Find where the given text appears and provide that cell's center as (x, y) coordinate. 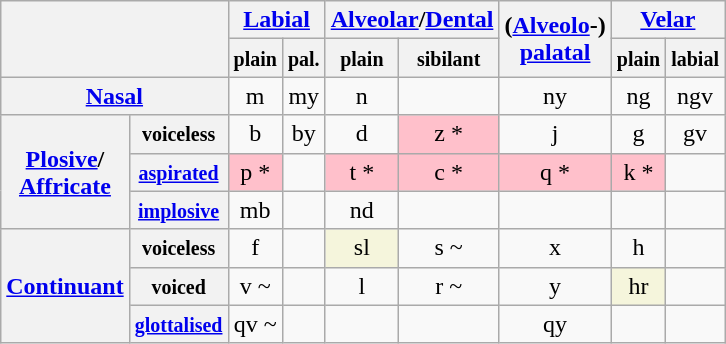
qy (555, 324)
by (304, 134)
gv (696, 134)
hr (638, 286)
ngv (696, 96)
(Alveolo-)palatal (555, 39)
g (638, 134)
b (255, 134)
Continuant (65, 286)
Labial (276, 20)
ny (555, 96)
implosive (178, 210)
Alveolar/Dental (412, 20)
glottalised (178, 324)
k * (638, 172)
Velar (668, 20)
h (638, 248)
m (255, 96)
pal. (304, 58)
l (362, 286)
d (362, 134)
c * (449, 172)
ng (638, 96)
r ~ (449, 286)
Plosive/Affricate (65, 172)
sl (362, 248)
n (362, 96)
s ~ (449, 248)
y (555, 286)
x (555, 248)
p * (255, 172)
q * (555, 172)
voiced (178, 286)
f (255, 248)
nd (362, 210)
j (555, 134)
sibilant (449, 58)
qv ~ (255, 324)
mb (255, 210)
z * (449, 134)
v ~ (255, 286)
aspirated (178, 172)
t * (362, 172)
Nasal (114, 96)
labial (696, 58)
my (304, 96)
